Locate the cell with the specified text and output its (X, Y) center coordinate. 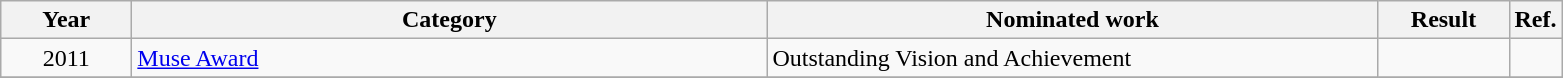
Ref. (1536, 20)
2011 (66, 58)
Muse Award (450, 58)
Category (450, 20)
Outstanding Vision and Achievement (1072, 58)
Year (66, 20)
Result (1444, 20)
Nominated work (1072, 20)
